Determine the (X, Y) coordinate at the center of the cell enclosing the given text.  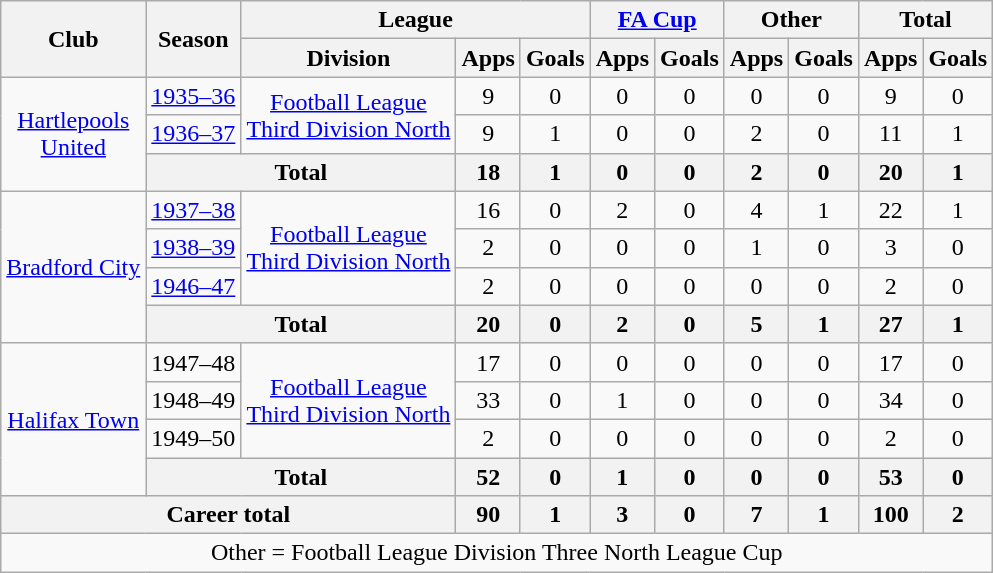
7 (756, 515)
1947–48 (194, 362)
1936–37 (194, 134)
HartlepoolsUnited (74, 134)
1937–38 (194, 210)
1949–50 (194, 438)
FA Cup (657, 20)
1935–36 (194, 96)
1938–39 (194, 248)
Halifax Town (74, 419)
16 (488, 210)
League (416, 20)
18 (488, 172)
Other = Football League Division Three North League Cup (497, 553)
1946–47 (194, 286)
33 (488, 400)
Club (74, 39)
4 (756, 210)
Bradford City (74, 267)
5 (756, 324)
Career total (228, 515)
Division (348, 58)
34 (890, 400)
Other (791, 20)
90 (488, 515)
1948–49 (194, 400)
22 (890, 210)
52 (488, 477)
27 (890, 324)
53 (890, 477)
11 (890, 134)
100 (890, 515)
Season (194, 39)
